Find where the given text appears and provide that cell's center as [X, Y] coordinate. 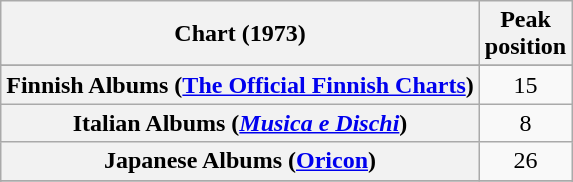
15 [525, 85]
Italian Albums (Musica e Dischi) [240, 123]
8 [525, 123]
Chart (1973) [240, 34]
26 [525, 161]
Finnish Albums (The Official Finnish Charts) [240, 85]
Peakposition [525, 34]
Japanese Albums (Oricon) [240, 161]
